Detect which cell encompasses the target text, then output its (x, y) center coordinate. 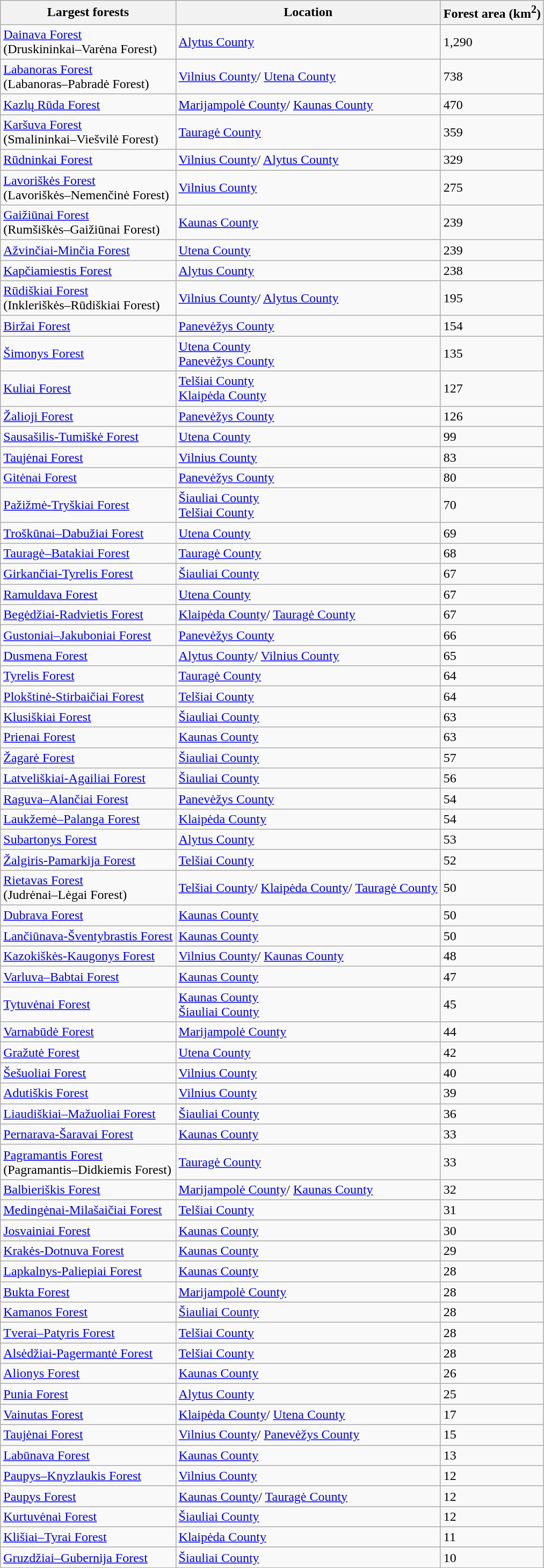
Kapčiamiestis Forest (88, 271)
Paupys–Knyzlaukis Forest (88, 1476)
Kazokiškės-Kaugonys Forest (88, 956)
Begėdžiai-Radvietis Forest (88, 615)
Klusiškiai Forest (88, 717)
Largest forests (88, 13)
1,290 (492, 42)
Labūnava Forest (88, 1455)
Žalioji Forest (88, 416)
53 (492, 839)
Dubrava Forest (88, 916)
52 (492, 860)
Alsėdžiai-Pagermantė Forest (88, 1353)
Gruzdžiai–Gubernija Forest (88, 1557)
31 (492, 1210)
329 (492, 160)
Šimonys Forest (88, 353)
Gustoniai–Jakuboniai Forest (88, 635)
45 (492, 1004)
Šešuoliai Forest (88, 1073)
48 (492, 956)
25 (492, 1394)
738 (492, 76)
Alytus County/ Vilnius County (308, 656)
Raguva–Alančiai Forest (88, 798)
Biržai Forest (88, 326)
70 (492, 505)
Kurtuvėnai Forest (88, 1516)
65 (492, 656)
Karšuva Forest (Smalininkai–Viešvilė Forest) (88, 132)
Punia Forest (88, 1394)
Varluva–Babtai Forest (88, 977)
83 (492, 457)
66 (492, 635)
Liaudiškiai–Mažuoliai Forest (88, 1114)
Pažižmė-Tryškiai Forest (88, 505)
Kuliai Forest (88, 389)
42 (492, 1052)
Žalgiris-Pamarkija Forest (88, 860)
15 (492, 1435)
Utena County Panevėžys County (308, 353)
195 (492, 299)
275 (492, 188)
Dainava Forest (Druskininkai–Varėna Forest) (88, 42)
Gitėnai Forest (88, 477)
Balbieriškis Forest (88, 1189)
Paupys Forest (88, 1496)
30 (492, 1230)
Lapkalnys-Paliepiai Forest (88, 1272)
Tyrelis Forest (88, 676)
Rietavas Forest (Judrėnai–Lėgai Forest) (88, 887)
44 (492, 1032)
154 (492, 326)
36 (492, 1114)
Ramuldava Forest (88, 594)
Tauragė–Batakiai Forest (88, 553)
Gaižiūnai Forest (Rumšiškės–Gaižiūnai Forest) (88, 222)
Ažvinčiai-Minčia Forest (88, 250)
40 (492, 1073)
Vainutas Forest (88, 1414)
Lančiūnava-Šventybrastis Forest (88, 936)
29 (492, 1251)
Klaipėda County/ Tauragė County (308, 615)
Vilnius County/ Kaunas County (308, 956)
99 (492, 437)
Kaunas County/ Tauragė County (308, 1496)
Žagarė Forest (88, 758)
Girkančiai-Tyrelis Forest (88, 574)
Labanoras Forest (Labanoras–Pabradė Forest) (88, 76)
127 (492, 389)
80 (492, 477)
Lavoriškės Forest (Lavoriškės–Nemenčinė Forest) (88, 188)
Forest area (km2) (492, 13)
Tverai–Patyris Forest (88, 1333)
359 (492, 132)
Pernarava-Šaravai Forest (88, 1134)
56 (492, 778)
Rūdninkai Forest (88, 160)
Tytuvėnai Forest (88, 1004)
Šiauliai County Telšiai County (308, 505)
Location (308, 13)
Laukžemė–Palanga Forest (88, 819)
10 (492, 1557)
Kazlų Rūda Forest (88, 104)
Krakės-Dotnuva Forest (88, 1251)
47 (492, 977)
26 (492, 1374)
39 (492, 1093)
Bukta Forest (88, 1292)
Latveliškiai-Agailiai Forest (88, 778)
Gražutė Forest (88, 1052)
17 (492, 1414)
Subartonys Forest (88, 839)
Vilnius County/ Utena County (308, 76)
Medingėnai-Milašaičiai Forest (88, 1210)
68 (492, 553)
126 (492, 416)
Josvainiai Forest (88, 1230)
11 (492, 1537)
Telšiai County Klaipėda County (308, 389)
Prienai Forest (88, 737)
Sausašilis-Tumiškė Forest (88, 437)
Kamanos Forest (88, 1312)
Klišiai–Tyrai Forest (88, 1537)
Plokštinė-Stirbaičiai Forest (88, 696)
470 (492, 104)
Kaunas County Šiauliai County (308, 1004)
135 (492, 353)
Dusmena Forest (88, 656)
13 (492, 1455)
32 (492, 1189)
Alionys Forest (88, 1374)
Varnabūdė Forest (88, 1032)
69 (492, 533)
Rūdiškiai Forest (Inkleriškės–Rūdiškiai Forest) (88, 299)
57 (492, 758)
Vilnius County/ Panevėžys County (308, 1435)
Adutiškis Forest (88, 1093)
Telšiai County/ Klaipėda County/ Tauragė County (308, 887)
Troškūnai–Dabužiai Forest (88, 533)
Klaipėda County/ Utena County (308, 1414)
Pagramantis Forest (Pagramantis–Didkiemis Forest) (88, 1162)
238 (492, 271)
